Search for the cell housing the specified text and yield its [x, y] center coordinate. 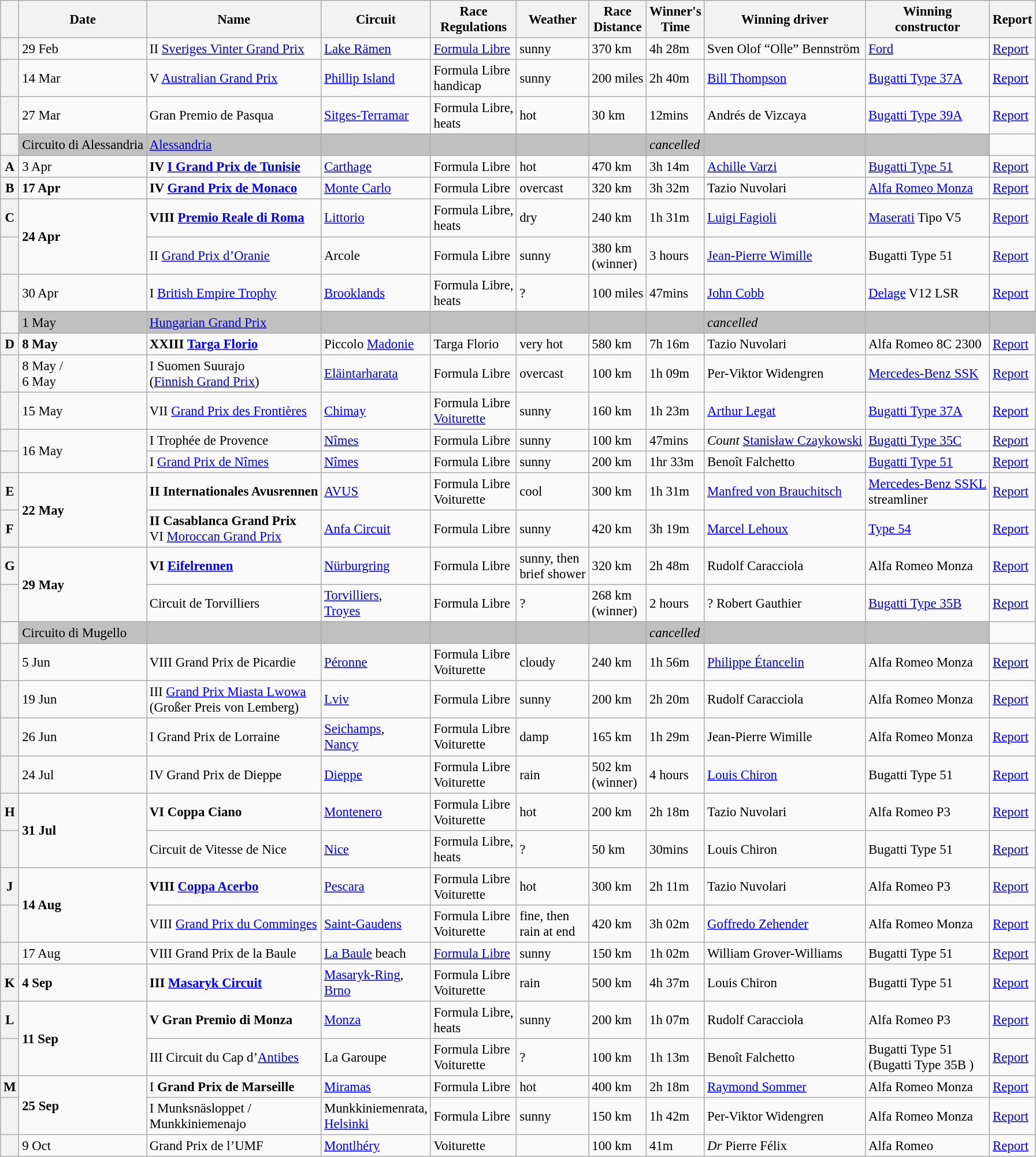
26 Jun [83, 737]
Arcole [376, 255]
cloudy [552, 662]
3h 32m [675, 189]
Delage V12 LSR [928, 292]
H [10, 812]
C [10, 218]
Winner'sTime [675, 20]
4 Sep [83, 983]
Winningconstructor [928, 20]
A [10, 167]
Masaryk-Ring,Brno [376, 983]
30mins [675, 849]
Anfa Circuit [376, 529]
VIII Premio Reale di Roma [234, 218]
Carthage [376, 167]
1h 42m [675, 1116]
Munkkiniemenrata,Helsinki [376, 1116]
502 km(winner) [618, 774]
Sitges-Terramar [376, 116]
VI Eifelrennen [234, 566]
Pescara [376, 886]
25 Sep [83, 1106]
Dieppe [376, 774]
8 May [83, 344]
VIII Grand Prix du Comminges [234, 924]
La Baule beach [376, 953]
RaceRegulations [474, 20]
Alfa Romeo 8C 2300 [928, 344]
fine, thenrain at end [552, 924]
19 Jun [83, 700]
K [10, 983]
14 Aug [83, 905]
Voiturette [474, 1146]
I Trophée de Provence [234, 440]
Weather [552, 20]
V Gran Premio di Monza [234, 1020]
3 Apr [83, 167]
Péronne [376, 662]
9 Oct [83, 1146]
7h 16m [675, 344]
I Suomen Suurajo(Finnish Grand Prix) [234, 373]
Piccolo Madonie [376, 344]
IV I Grand Prix de Tunisie [234, 167]
370 km [618, 49]
cool [552, 491]
17 Apr [83, 189]
500 km [618, 983]
3h 02m [675, 924]
? Robert Gauthier [785, 603]
D [10, 344]
580 km [618, 344]
24 Jul [83, 774]
100 miles [618, 292]
sunny, thenbrief shower [552, 566]
VIII Grand Prix de Picardie [234, 662]
1h 29m [675, 737]
XXIII Targa Florio [234, 344]
Seichamps,Nancy [376, 737]
very hot [552, 344]
Bugatti Type 51(Bugatti Type 35B ) [928, 1057]
Sven Olof “Olle” Bennström [785, 49]
II Sveriges Vinter Grand Prix [234, 49]
Targa Florio [474, 344]
VI Coppa Ciano [234, 812]
2h 40m [675, 79]
Goffredo Zehender [785, 924]
Miramas [376, 1087]
1hr 33m [675, 462]
Type 54 [928, 529]
Monza [376, 1020]
Brooklands [376, 292]
2 hours [675, 603]
160 km [618, 411]
Circuit [376, 20]
Hungarian Grand Prix [234, 322]
Montenero [376, 812]
II Casablanca Grand PrixVI Moroccan Grand Prix [234, 529]
Bugatti Type 39A [928, 116]
Saint-Gaudens [376, 924]
Nürburgring [376, 566]
1h 09m [675, 373]
11 Sep [83, 1039]
Torvilliers,Troyes [376, 603]
G [10, 566]
8 May /6 May [83, 373]
Bill Thompson [785, 79]
Raymond Sommer [785, 1087]
12mins [675, 116]
M [10, 1087]
Arthur Legat [785, 411]
Circuito di Mugello [83, 633]
VIII Coppa Acerbo [234, 886]
I Grand Prix de Nîmes [234, 462]
16 May [83, 451]
Lake Rämen [376, 49]
VIII Grand Prix de la Baule [234, 953]
Nice [376, 849]
III Masaryk Circuit [234, 983]
29 May [83, 585]
William Grover-Williams [785, 953]
IV Grand Prix de Monaco [234, 189]
Maserati Tipo V5 [928, 218]
John Cobb [785, 292]
14 Mar [83, 79]
Date [83, 20]
Circuito di Alessandria [83, 145]
200 miles [618, 79]
30 km [618, 116]
Formula Librehandicap [474, 79]
Luigi Fagioli [785, 218]
1 May [83, 322]
Alessandria [234, 145]
5 Jun [83, 662]
La Garoupe [376, 1057]
Bugatti Type 35B [928, 603]
Chimay [376, 411]
Dr Pierre Félix [785, 1146]
3 hours [675, 255]
4 hours [675, 774]
Mercedes-Benz SSKLstreamliner [928, 491]
30 Apr [83, 292]
VII Grand Prix des Frontières [234, 411]
AVUS [376, 491]
Littorio [376, 218]
165 km [618, 737]
Manfred von Brauchitsch [785, 491]
1h 02m [675, 953]
Phillip Island [376, 79]
1h 56m [675, 662]
dry [552, 218]
L [10, 1020]
J [10, 886]
Marcel Lehoux [785, 529]
Gran Premio de Pasqua [234, 116]
Eläintarharata [376, 373]
470 km [618, 167]
RaceDistance [618, 20]
II Internationales Avusrennen [234, 491]
F [10, 529]
Name [234, 20]
V Australian Grand Prix [234, 79]
2h 20m [675, 700]
Achille Varzi [785, 167]
Mercedes-Benz SSK [928, 373]
Circuit de Vitesse de Nice [234, 849]
III Grand Prix Miasta Lwowa(Großer Preis von Lemberg) [234, 700]
1h 13m [675, 1057]
Andrés de Vizcaya [785, 116]
29 Feb [83, 49]
I Munksnäsloppet /Munkkiniemenajo [234, 1116]
268 km(winner) [618, 603]
E [10, 491]
3h 14m [675, 167]
damp [552, 737]
2h 11m [675, 886]
Bugatti Type 35C [928, 440]
15 May [83, 411]
Circuit de Torvilliers [234, 603]
Grand Prix de l’UMF [234, 1146]
4h 28m [675, 49]
Lviv [376, 700]
Philippe Étancelin [785, 662]
B [10, 189]
I Grand Prix de Marseille [234, 1087]
Alfa Romeo [928, 1146]
Count Stanisław Czaykowski [785, 440]
2h 48m [675, 566]
I Grand Prix de Lorraine [234, 737]
27 Mar [83, 116]
17 Aug [83, 953]
I British Empire Trophy [234, 292]
Ford [928, 49]
31 Jul [83, 831]
3h 19m [675, 529]
III Circuit du Cap d’Antibes [234, 1057]
41m [675, 1146]
50 km [618, 849]
Monte Carlo [376, 189]
Montlhéry [376, 1146]
4h 37m [675, 983]
1h 23m [675, 411]
400 km [618, 1087]
22 May [83, 509]
380 km(winner) [618, 255]
1h 07m [675, 1020]
Winning driver [785, 20]
II Grand Prix d’Oranie [234, 255]
IV Grand Prix de Dieppe [234, 774]
24 Apr [83, 237]
